From the cell containing the given text, extract its center point as [x, y] coordinate. 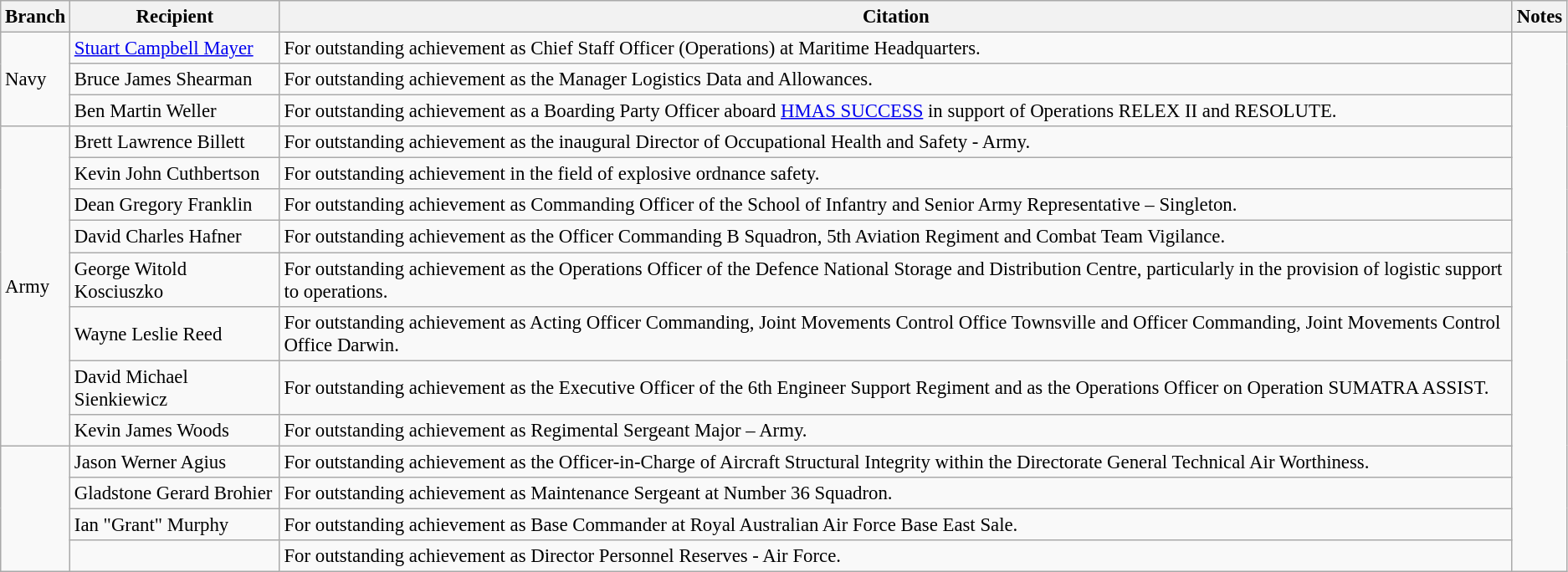
For outstanding achievement as Maintenance Sergeant at Number 36 Squadron. [895, 493]
Stuart Campbell Mayer [176, 49]
David Charles Hafner [176, 237]
George Witold Kosciuszko [176, 279]
For outstanding achievement as Base Commander at Royal Australian Air Force Base East Sale. [895, 524]
Dean Gregory Franklin [176, 205]
Army [35, 286]
Bruce James Shearman [176, 79]
Kevin John Cuthbertson [176, 174]
For outstanding achievement as Regimental Sergeant Major – Army. [895, 430]
For outstanding achievement as Director Personnel Reserves - Air Force. [895, 556]
For outstanding achievement as the Officer Commanding B Squadron, 5th Aviation Regiment and Combat Team Vigilance. [895, 237]
Kevin James Woods [176, 430]
Ben Martin Weller [176, 111]
Branch [35, 17]
For outstanding achievement as the Manager Logistics Data and Allowances. [895, 79]
Wayne Leslie Reed [176, 333]
For outstanding achievement as the Executive Officer of the 6th Engineer Support Regiment and as the Operations Officer on Operation SUMATRA ASSIST. [895, 388]
Ian "Grant" Murphy [176, 524]
For outstanding achievement as the Officer-in-Charge of Aircraft Structural Integrity within the Directorate General Technical Air Worthiness. [895, 462]
For outstanding achievement as Commanding Officer of the School of Infantry and Senior Army Representative – Singleton. [895, 205]
Navy [35, 80]
Notes [1540, 17]
For outstanding achievement as a Boarding Party Officer aboard HMAS SUCCESS in support of Operations RELEX II and RESOLUTE. [895, 111]
Jason Werner Agius [176, 462]
Brett Lawrence Billett [176, 142]
David Michael Sienkiewicz [176, 388]
Citation [895, 17]
For outstanding achievement as the inaugural Director of Occupational Health and Safety - Army. [895, 142]
Gladstone Gerard Brohier [176, 493]
For outstanding achievement in the field of explosive ordnance safety. [895, 174]
For outstanding achievement as Chief Staff Officer (Operations) at Maritime Headquarters. [895, 49]
Recipient [176, 17]
